Determine the [X, Y] coordinate at the center of the cell enclosing the given text.  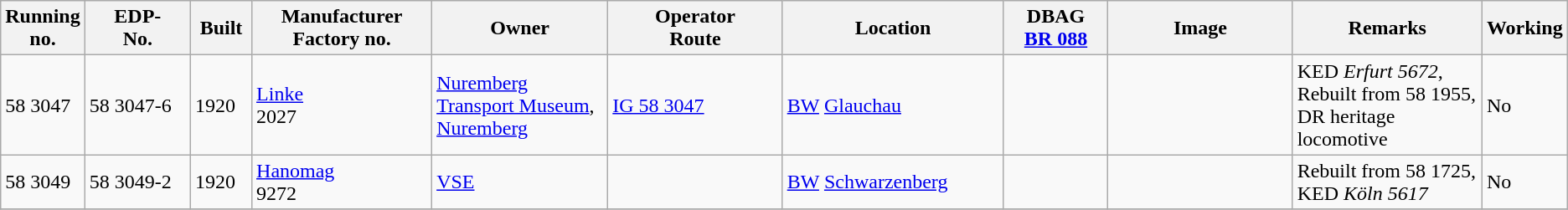
ManufacturerFactory no. [342, 28]
Owner [520, 28]
Built [221, 28]
58 3047-6 [137, 105]
KED Erfurt 5672, Rebuilt from 58 1955, DR heritage locomotive [1387, 105]
BW Schwarzenberg [893, 182]
Rebuilt from 58 1725, KED Köln 5617 [1387, 182]
DBAGBR 088 [1055, 28]
Nuremberg Transport Museum, Nuremberg [520, 105]
58 3049-2 [137, 182]
Image [1200, 28]
Hanomag9272 [342, 182]
Location [893, 28]
Remarks [1387, 28]
Linke2027 [342, 105]
58 3049 [43, 182]
OperatorRoute [695, 28]
BW Glauchau [893, 105]
IG 58 3047 [695, 105]
EDP-No. [137, 28]
Working [1524, 28]
Runningno. [43, 28]
58 3047 [43, 105]
VSE [520, 182]
